Determine the [X, Y] coordinate at the center of the cell enclosing the given text.  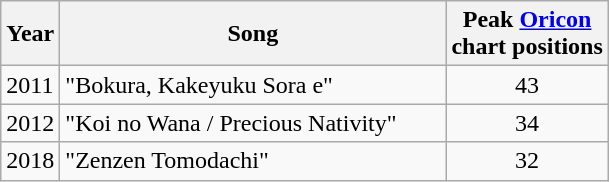
2012 [30, 123]
Year [30, 34]
43 [527, 85]
Peak Oricon chart positions [527, 34]
2011 [30, 85]
"Zenzen Tomodachi" [253, 161]
Song [253, 34]
"Bokura, Kakeyuku Sora e" [253, 85]
"Koi no Wana / Precious Nativity" [253, 123]
34 [527, 123]
2018 [30, 161]
32 [527, 161]
